Detect which cell encompasses the target text, then output its [X, Y] center coordinate. 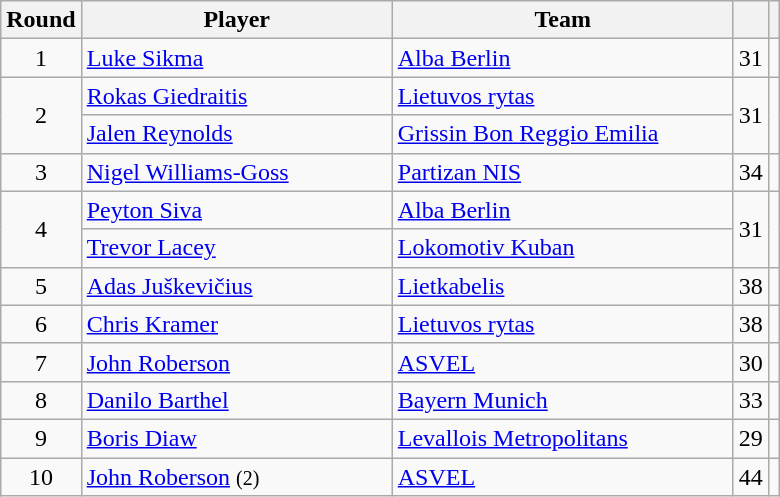
Boris Diaw [236, 438]
Round [41, 20]
Jalen Reynolds [236, 134]
5 [41, 286]
Trevor Lacey [236, 248]
Nigel Williams-Goss [236, 172]
29 [750, 438]
Grissin Bon Reggio Emilia [562, 134]
Danilo Barthel [236, 400]
Lietkabelis [562, 286]
10 [41, 477]
John Roberson [236, 362]
8 [41, 400]
4 [41, 229]
Rokas Giedraitis [236, 96]
John Roberson (2) [236, 477]
Lokomotiv Kuban [562, 248]
33 [750, 400]
3 [41, 172]
Partizan NIS [562, 172]
2 [41, 115]
6 [41, 324]
Adas Juškevičius [236, 286]
Luke Sikma [236, 58]
Levallois Metropolitans [562, 438]
Team [562, 20]
30 [750, 362]
Peyton Siva [236, 210]
Player [236, 20]
Chris Kramer [236, 324]
9 [41, 438]
Bayern Munich [562, 400]
1 [41, 58]
7 [41, 362]
34 [750, 172]
44 [750, 477]
